Scan for the cell matching the given text and deliver its (X, Y) coordinate at center. 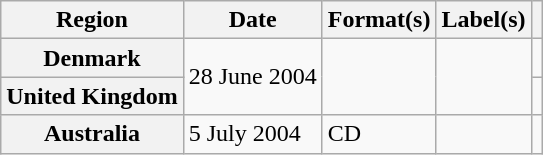
28 June 2004 (252, 77)
Denmark (92, 58)
5 July 2004 (252, 134)
United Kingdom (92, 96)
Australia (92, 134)
Date (252, 20)
Region (92, 20)
CD (379, 134)
Format(s) (379, 20)
Label(s) (484, 20)
